Return [X, Y] of the center of cell containing provided text 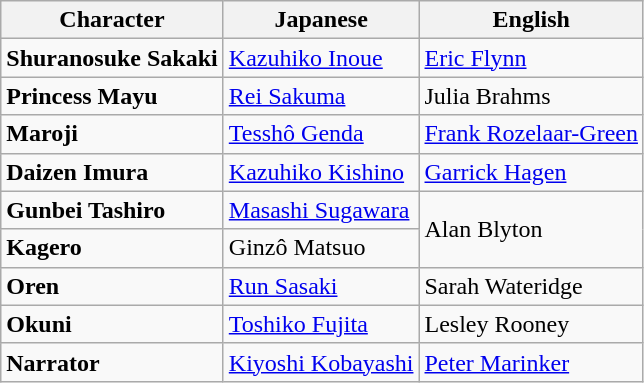
Kagero [112, 248]
Narrator [112, 362]
Masashi Sugawara [321, 210]
Kazuhiko Inoue [321, 58]
Oren [112, 286]
Eric Flynn [531, 58]
Sarah Wateridge [531, 286]
Kazuhiko Kishino [321, 172]
Ginzô Matsuo [321, 248]
Peter Marinker [531, 362]
Lesley Rooney [531, 324]
Character [112, 20]
Japanese [321, 20]
English [531, 20]
Toshiko Fujita [321, 324]
Kiyoshi Kobayashi [321, 362]
Tesshô Genda [321, 134]
Princess Mayu [112, 96]
Okuni [112, 324]
Shuranosuke Sakaki [112, 58]
Garrick Hagen [531, 172]
Run Sasaki [321, 286]
Alan Blyton [531, 229]
Gunbei Tashiro [112, 210]
Rei Sakuma [321, 96]
Maroji [112, 134]
Julia Brahms [531, 96]
Daizen Imura [112, 172]
Frank Rozelaar-Green [531, 134]
